Search for the cell housing the specified text and yield its [x, y] center coordinate. 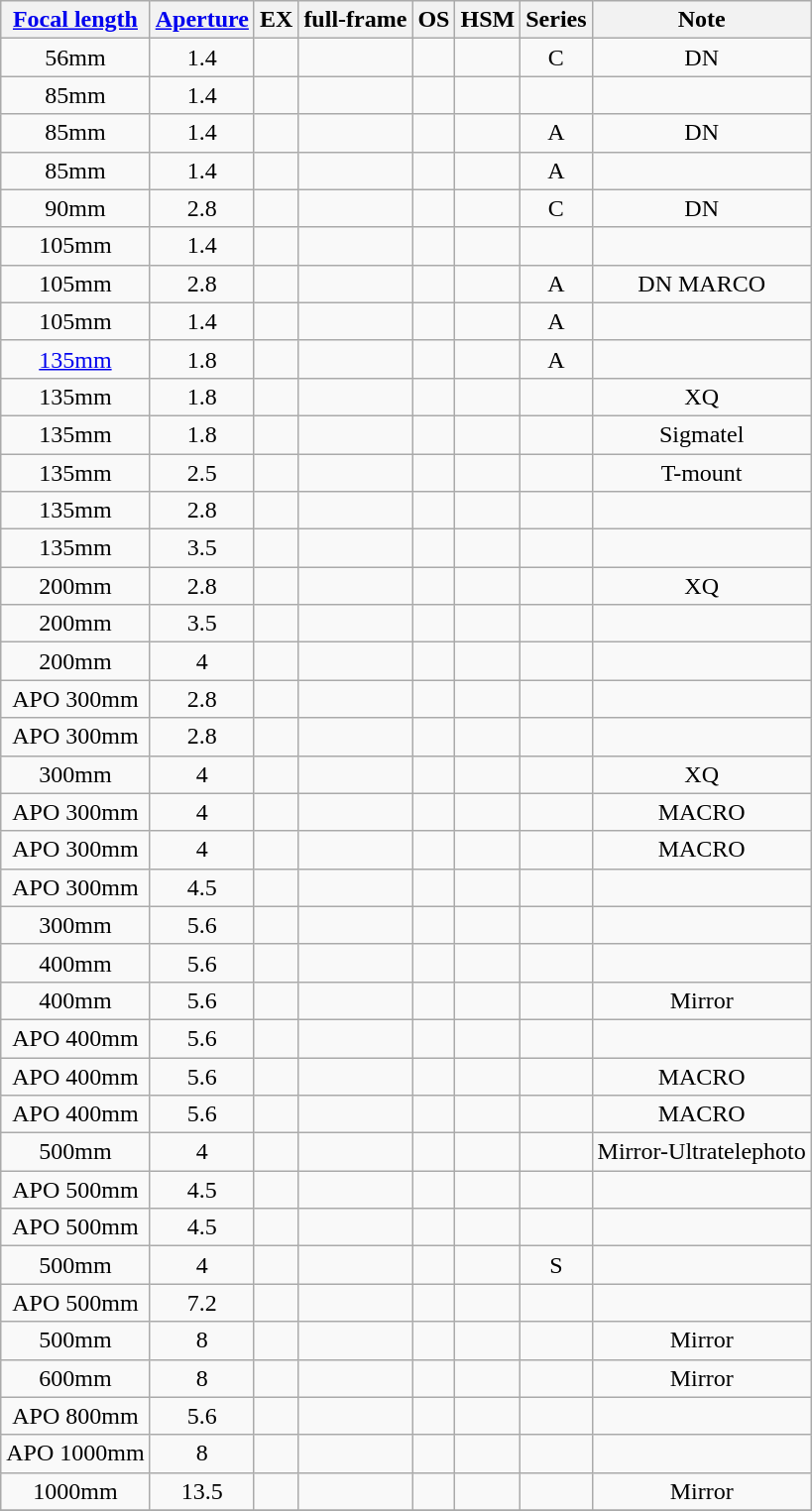
HSM [488, 20]
OS [434, 20]
DN MARCO [702, 284]
S [556, 1265]
APO 800mm [75, 1416]
7.2 [202, 1303]
Series [556, 20]
full-frame [355, 20]
Mirror-Ultratelephoto [702, 1152]
T-mount [702, 473]
13.5 [202, 1491]
Sigmatel [702, 434]
56mm [75, 58]
Focal length [75, 20]
1000mm [75, 1491]
600mm [75, 1378]
2.5 [202, 473]
EX [276, 20]
Note [702, 20]
90mm [75, 208]
Aperture [202, 20]
APO 1000mm [75, 1453]
